Identify which cell holds the provided text, then report its [X, Y] central coordinate. 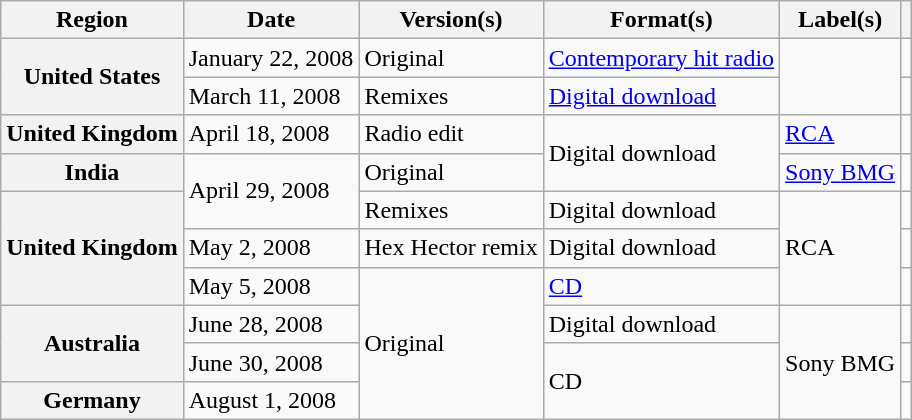
Hex Hector remix [451, 248]
Date [271, 20]
Germany [92, 400]
Contemporary hit radio [661, 58]
Version(s) [451, 20]
June 30, 2008 [271, 362]
August 1, 2008 [271, 400]
Radio edit [451, 134]
Format(s) [661, 20]
June 28, 2008 [271, 324]
Region [92, 20]
India [92, 172]
January 22, 2008 [271, 58]
Label(s) [840, 20]
March 11, 2008 [271, 96]
May 2, 2008 [271, 248]
United States [92, 77]
April 18, 2008 [271, 134]
May 5, 2008 [271, 286]
Australia [92, 343]
April 29, 2008 [271, 191]
